Provide the [X, Y] coordinate of the cell's center where the given text is located.  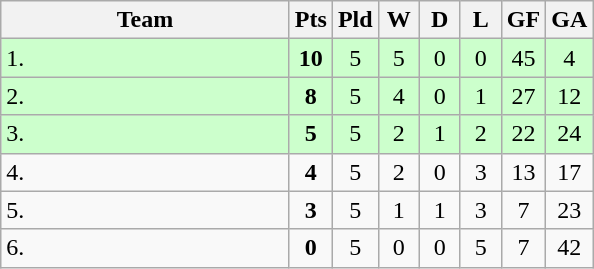
Pts [310, 20]
Team [146, 20]
3. [146, 134]
1. [146, 58]
42 [570, 248]
GF [523, 20]
W [398, 20]
23 [570, 210]
D [440, 20]
13 [523, 172]
45 [523, 58]
L [480, 20]
GA [570, 20]
5. [146, 210]
8 [310, 96]
10 [310, 58]
Pld [355, 20]
17 [570, 172]
12 [570, 96]
4. [146, 172]
2. [146, 96]
27 [523, 96]
24 [570, 134]
22 [523, 134]
6. [146, 248]
